For the text-containing cell, return its midpoint in [X, Y] coordinate format. 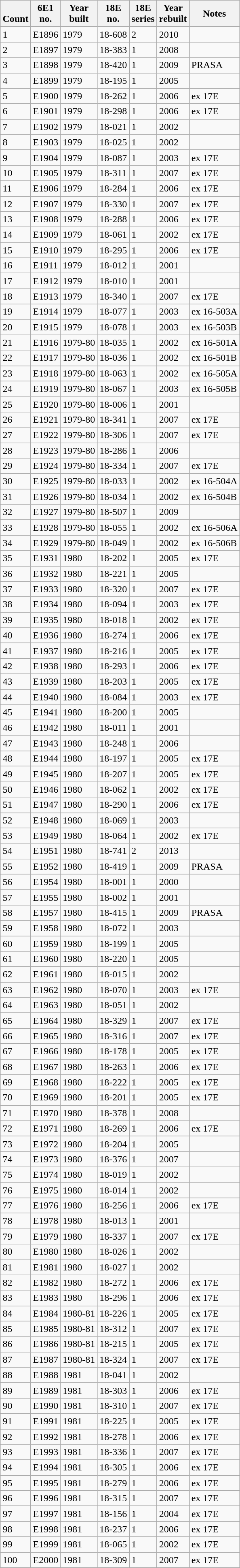
37 [15, 589]
18-001 [113, 882]
14 [15, 235]
70 [15, 1098]
E1957 [46, 913]
E1963 [46, 1005]
69 [15, 1082]
E1897 [46, 50]
98 [15, 1529]
ex 16-504A [214, 481]
ex 16-506A [214, 528]
ex 16-503A [214, 312]
23 [15, 373]
E1967 [46, 1067]
19 [15, 312]
87 [15, 1360]
46 [15, 728]
E1910 [46, 250]
E1997 [46, 1514]
E1936 [46, 635]
E1983 [46, 1298]
95 [15, 1483]
6 [15, 111]
18-420 [113, 65]
12 [15, 204]
18-178 [113, 1051]
E1968 [46, 1082]
E1987 [46, 1360]
18-221 [113, 574]
18-012 [113, 266]
E1938 [46, 666]
35 [15, 558]
89 [15, 1390]
18-226 [113, 1313]
59 [15, 928]
Yearbuilt [79, 14]
18-262 [113, 96]
18-021 [113, 127]
63 [15, 990]
ex 16-501A [214, 343]
51 [15, 805]
74 [15, 1159]
18-026 [113, 1252]
7 [15, 127]
9 [15, 157]
E1916 [46, 343]
100 [15, 1560]
3 [15, 65]
E1949 [46, 836]
45 [15, 713]
18-337 [113, 1236]
96 [15, 1498]
E1976 [46, 1206]
18-320 [113, 589]
E1988 [46, 1375]
2010 [173, 34]
E1915 [46, 327]
26 [15, 419]
18-256 [113, 1206]
E1900 [46, 96]
18-334 [113, 466]
E1901 [46, 111]
E1985 [46, 1329]
53 [15, 836]
E1898 [46, 65]
86 [15, 1344]
55 [15, 866]
E1965 [46, 1036]
61 [15, 959]
18-077 [113, 312]
E1970 [46, 1113]
62 [15, 974]
38 [15, 604]
18-272 [113, 1283]
18-036 [113, 358]
E1935 [46, 620]
18-269 [113, 1128]
67 [15, 1051]
18-296 [113, 1298]
E1933 [46, 589]
E1940 [46, 697]
71 [15, 1113]
66 [15, 1036]
18-203 [113, 681]
E1931 [46, 558]
18-061 [113, 235]
18-072 [113, 928]
18-383 [113, 50]
40 [15, 635]
E1993 [46, 1452]
E1904 [46, 157]
18-034 [113, 497]
18-010 [113, 281]
78 [15, 1221]
E1920 [46, 404]
22 [15, 358]
28 [15, 451]
18-033 [113, 481]
E1972 [46, 1144]
E1952 [46, 866]
18-014 [113, 1190]
E1992 [46, 1437]
18-288 [113, 219]
E1946 [46, 789]
18-078 [113, 327]
E1926 [46, 497]
52 [15, 820]
E1945 [46, 774]
Count [15, 14]
18-330 [113, 204]
81 [15, 1267]
54 [15, 851]
49 [15, 774]
31 [15, 497]
18-041 [113, 1375]
E1971 [46, 1128]
18-006 [113, 404]
18-248 [113, 743]
ex 16-503B [214, 327]
13 [15, 219]
E1964 [46, 1021]
E1939 [46, 681]
18-278 [113, 1437]
18-055 [113, 528]
47 [15, 743]
18-216 [113, 651]
E1908 [46, 219]
18-013 [113, 1221]
4 [15, 81]
18-084 [113, 697]
80 [15, 1252]
17 [15, 281]
18-094 [113, 604]
50 [15, 789]
15 [15, 250]
E1923 [46, 451]
18-303 [113, 1390]
18-220 [113, 959]
E1960 [46, 959]
18-069 [113, 820]
E1943 [46, 743]
94 [15, 1468]
24 [15, 389]
34 [15, 543]
99 [15, 1545]
18-329 [113, 1021]
68 [15, 1067]
E1954 [46, 882]
18-279 [113, 1483]
18-195 [113, 81]
E1917 [46, 358]
18-290 [113, 805]
E1929 [46, 543]
E1905 [46, 173]
18-225 [113, 1421]
E1986 [46, 1344]
18-415 [113, 913]
18-315 [113, 1498]
18-215 [113, 1344]
18-067 [113, 389]
33 [15, 528]
18-207 [113, 774]
16 [15, 266]
18-507 [113, 512]
E1942 [46, 728]
11 [15, 188]
Notes [214, 14]
18-015 [113, 974]
E1906 [46, 188]
48 [15, 759]
90 [15, 1406]
E1924 [46, 466]
E1913 [46, 296]
18-237 [113, 1529]
E1922 [46, 435]
18-035 [113, 343]
18-025 [113, 142]
E1907 [46, 204]
10 [15, 173]
18-200 [113, 713]
29 [15, 466]
91 [15, 1421]
E1921 [46, 419]
39 [15, 620]
85 [15, 1329]
18-204 [113, 1144]
77 [15, 1206]
18-062 [113, 789]
18Eseries [143, 14]
18Eno. [113, 14]
E1928 [46, 528]
76 [15, 1190]
56 [15, 882]
18-295 [113, 250]
ex 16-506B [214, 543]
18-222 [113, 1082]
92 [15, 1437]
21 [15, 343]
18-087 [113, 157]
E1998 [46, 1529]
E1999 [46, 1545]
18-419 [113, 866]
18-049 [113, 543]
18-608 [113, 34]
E1911 [46, 266]
18-324 [113, 1360]
18-309 [113, 1560]
18-274 [113, 635]
18-286 [113, 451]
ex 16-505B [214, 389]
E1980 [46, 1252]
E1981 [46, 1267]
84 [15, 1313]
2000 [173, 882]
E1927 [46, 512]
18-070 [113, 990]
18-741 [113, 851]
E1961 [46, 974]
E1974 [46, 1174]
18-018 [113, 620]
6E1no. [46, 14]
82 [15, 1283]
E1979 [46, 1236]
E1932 [46, 574]
E1914 [46, 312]
E2000 [46, 1560]
E1969 [46, 1098]
E1982 [46, 1283]
E1959 [46, 944]
18-298 [113, 111]
E1973 [46, 1159]
18-027 [113, 1267]
2004 [173, 1514]
27 [15, 435]
25 [15, 404]
36 [15, 574]
E1996 [46, 1498]
18-199 [113, 944]
18-340 [113, 296]
65 [15, 1021]
ex 16-501B [214, 358]
18-263 [113, 1067]
E1902 [46, 127]
18-378 [113, 1113]
2013 [173, 851]
E1925 [46, 481]
8 [15, 142]
E1934 [46, 604]
E1948 [46, 820]
18-305 [113, 1468]
18-284 [113, 188]
18-051 [113, 1005]
18-336 [113, 1452]
57 [15, 897]
20 [15, 327]
93 [15, 1452]
41 [15, 651]
18-306 [113, 435]
ex 16-504B [214, 497]
58 [15, 913]
18-011 [113, 728]
ex 16-505A [214, 373]
E1896 [46, 34]
E1947 [46, 805]
E1912 [46, 281]
44 [15, 697]
E1955 [46, 897]
18-202 [113, 558]
5 [15, 96]
E1903 [46, 142]
E1937 [46, 651]
18-311 [113, 173]
18-316 [113, 1036]
E1991 [46, 1421]
E1944 [46, 759]
18-197 [113, 759]
18-064 [113, 836]
32 [15, 512]
E1990 [46, 1406]
E1941 [46, 713]
18 [15, 296]
E1995 [46, 1483]
79 [15, 1236]
72 [15, 1128]
E1909 [46, 235]
E1951 [46, 851]
83 [15, 1298]
60 [15, 944]
E1899 [46, 81]
E1975 [46, 1190]
E1918 [46, 373]
Yearrebuilt [173, 14]
18-293 [113, 666]
18-341 [113, 419]
E1966 [46, 1051]
E1958 [46, 928]
18-310 [113, 1406]
E1994 [46, 1468]
30 [15, 481]
97 [15, 1514]
E1962 [46, 990]
E1984 [46, 1313]
18-156 [113, 1514]
88 [15, 1375]
42 [15, 666]
64 [15, 1005]
18-002 [113, 897]
73 [15, 1144]
E1978 [46, 1221]
18-019 [113, 1174]
75 [15, 1174]
43 [15, 681]
E1919 [46, 389]
E1989 [46, 1390]
18-312 [113, 1329]
18-201 [113, 1098]
18-063 [113, 373]
18-376 [113, 1159]
18-065 [113, 1545]
